Detect which cell encompasses the target text, then output its (X, Y) center coordinate. 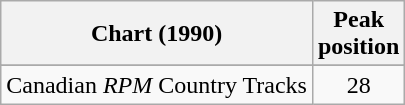
Canadian RPM Country Tracks (157, 85)
28 (358, 85)
Chart (1990) (157, 34)
Peakposition (358, 34)
